Detect which cell encompasses the target text, then output its [x, y] center coordinate. 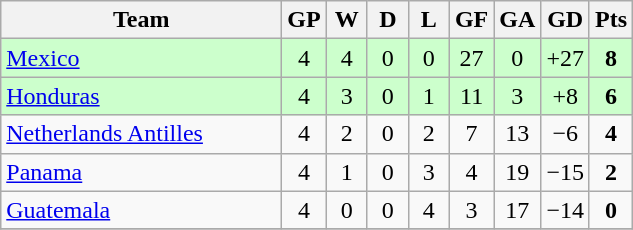
Team [142, 20]
Mexico [142, 58]
8 [610, 58]
−15 [566, 172]
GA [518, 20]
6 [610, 96]
+27 [566, 58]
Honduras [142, 96]
L [428, 20]
+8 [566, 96]
GP [304, 20]
W [346, 20]
−6 [566, 134]
D [388, 20]
Netherlands Antilles [142, 134]
13 [518, 134]
17 [518, 210]
19 [518, 172]
GF [471, 20]
GD [566, 20]
7 [471, 134]
Pts [610, 20]
−14 [566, 210]
Guatemala [142, 210]
Panama [142, 172]
11 [471, 96]
27 [471, 58]
